Search for the cell housing the specified text and yield its (X, Y) center coordinate. 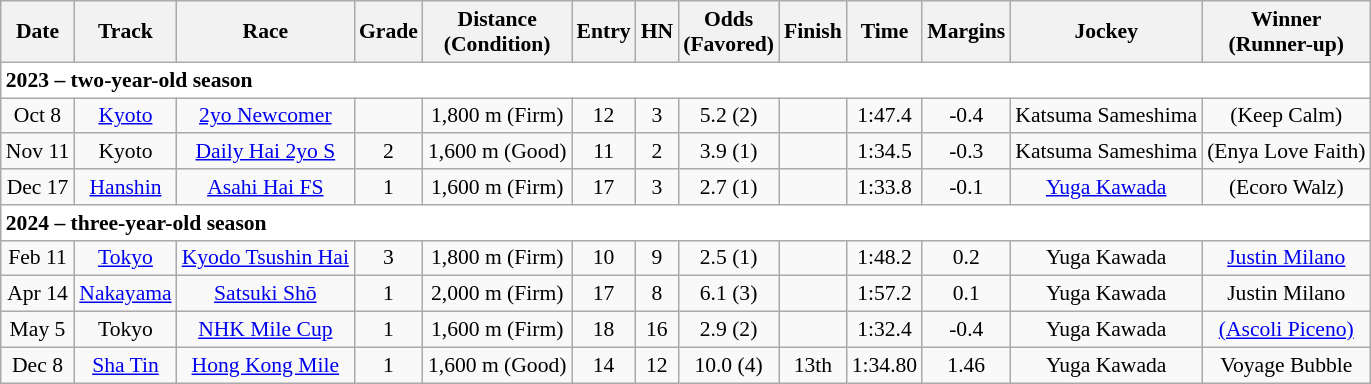
0.2 (966, 258)
18 (604, 330)
14 (604, 365)
May 5 (38, 330)
Entry (604, 32)
Grade (388, 32)
5.2 (2) (728, 116)
Race (266, 32)
6.1 (3) (728, 294)
10.0 (4) (728, 365)
10 (604, 258)
9 (658, 258)
Feb 11 (38, 258)
3.9 (1) (728, 152)
Nov 11 (38, 152)
Track (125, 32)
Kyodo Tsushin Hai (266, 258)
Hanshin (125, 187)
(Enya Love Faith) (1286, 152)
2023 – two-year-old season (686, 80)
2024 – three-year-old season (686, 223)
Dec 8 (38, 365)
Voyage Bubble (1286, 365)
1:33.8 (884, 187)
Nakayama (125, 294)
Asahi Hai FS (266, 187)
1:57.2 (884, 294)
2.9 (2) (728, 330)
Odds(Favored) (728, 32)
2yo Newcomer (266, 116)
Jockey (1106, 32)
Sha Tin (125, 365)
1:32.4 (884, 330)
HN (658, 32)
NHK Mile Cup (266, 330)
Daily Hai 2yo S (266, 152)
2.5 (1) (728, 258)
2.7 (1) (728, 187)
Margins (966, 32)
1.46 (966, 365)
Time (884, 32)
Satsuki Shō (266, 294)
-0.3 (966, 152)
8 (658, 294)
Distance(Condition) (498, 32)
Finish (813, 32)
16 (658, 330)
Hong Kong Mile (266, 365)
1:34.5 (884, 152)
1:48.2 (884, 258)
-0.1 (966, 187)
0.1 (966, 294)
Oct 8 (38, 116)
2,000 m (Firm) (498, 294)
Dec 17 (38, 187)
Apr 14 (38, 294)
Winner(Runner-up) (1286, 32)
1:34.80 (884, 365)
11 (604, 152)
1:47.4 (884, 116)
Date (38, 32)
(Keep Calm) (1286, 116)
(Ecoro Walz) (1286, 187)
(Ascoli Piceno) (1286, 330)
13th (813, 365)
